Search for the cell housing the specified text and yield its (x, y) center coordinate. 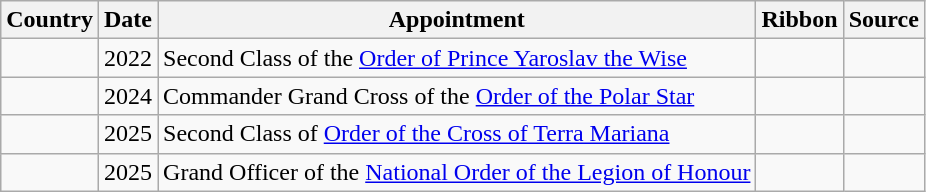
Second Class of Order of the Cross of Terra Mariana (457, 134)
2022 (128, 58)
Source (884, 20)
Grand Officer of the National Order of the Legion of Honour (457, 172)
Commander Grand Cross of the Order of the Polar Star (457, 96)
Second Class of the Order of Prince Yaroslav the Wise (457, 58)
2024 (128, 96)
Country (50, 20)
Appointment (457, 20)
Ribbon (800, 20)
Date (128, 20)
